Determine the [X, Y] coordinate at the center of the cell enclosing the given text.  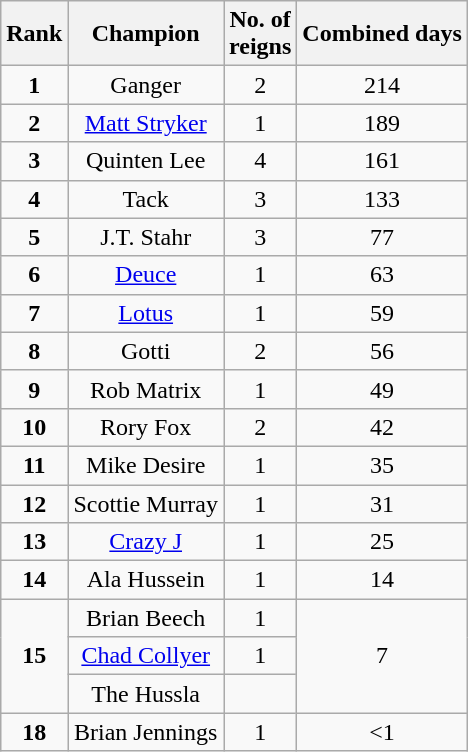
214 [382, 85]
Gotti [146, 351]
12 [34, 503]
Mike Desire [146, 465]
Scottie Murray [146, 503]
189 [382, 123]
J.T. Stahr [146, 237]
Quinten Lee [146, 161]
Tack [146, 199]
Rank [34, 34]
Brian Jennings [146, 732]
Matt Stryker [146, 123]
Ala Hussein [146, 580]
Crazy J [146, 542]
Brian Beech [146, 618]
6 [34, 275]
25 [382, 542]
Champion [146, 34]
15 [34, 656]
9 [34, 389]
13 [34, 542]
Ganger [146, 85]
Rory Fox [146, 427]
10 [34, 427]
<1 [382, 732]
Rob Matrix [146, 389]
31 [382, 503]
Chad Collyer [146, 656]
Deuce [146, 275]
77 [382, 237]
161 [382, 161]
8 [34, 351]
42 [382, 427]
18 [34, 732]
11 [34, 465]
The Hussla [146, 694]
Combined days [382, 34]
5 [34, 237]
63 [382, 275]
Lotus [146, 313]
59 [382, 313]
49 [382, 389]
56 [382, 351]
133 [382, 199]
No. ofreigns [260, 34]
35 [382, 465]
